Pinpoint the cell where the given text exists, returning its [X, Y] midpoint coordinate. 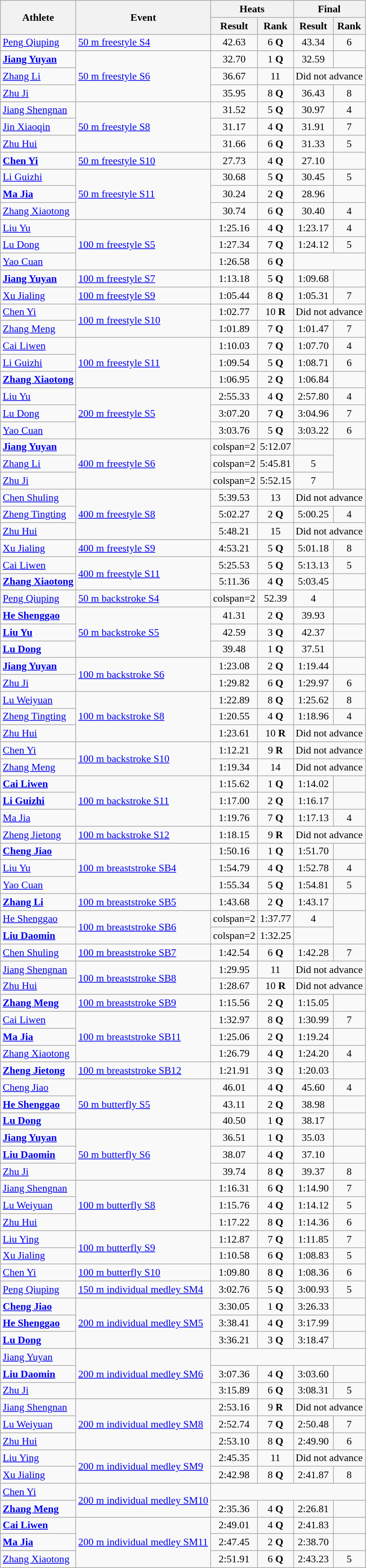
100 m butterfly S9 [143, 1248]
1:54.79 [234, 868]
1:05.44 [234, 296]
1:26.79 [234, 1054]
1:30.99 [313, 1020]
5:03.45 [313, 582]
1:22.89 [234, 700]
5:02.27 [234, 515]
43.11 [234, 1104]
14 [276, 767]
100 m backstroke S6 [143, 675]
1:24.12 [313, 245]
2:49.90 [313, 1441]
400 m freestyle S11 [143, 573]
50 m freestyle S6 [143, 77]
Jin Xiaoqin [38, 127]
42.63 [234, 43]
35.95 [234, 93]
5:25.53 [234, 565]
1:10.58 [234, 1256]
32.59 [313, 60]
400 m freestyle S9 [143, 548]
2:41.87 [313, 1475]
36.67 [234, 77]
1:09.80 [234, 1273]
3:04.96 [313, 413]
100 m freestyle S10 [143, 321]
1:25.16 [234, 228]
27.10 [313, 161]
1:29.95 [234, 970]
Athlete [38, 17]
200 m freestyle S5 [143, 413]
2:49.01 [234, 1525]
100 m backstroke S8 [143, 717]
1:08.36 [313, 1273]
31.91 [313, 127]
2:41.83 [313, 1525]
1:24.20 [313, 1054]
1:14.90 [313, 1189]
1:13.18 [234, 279]
1:18.15 [234, 835]
3:26.33 [313, 1306]
39.37 [313, 1172]
5:48.21 [234, 532]
100 m backstroke S10 [143, 759]
200 m individual medley SM11 [143, 1542]
100 m freestyle S11 [143, 363]
1:43.68 [234, 902]
1:20.03 [313, 1071]
1:06.84 [313, 380]
5:45.81 [276, 464]
2:52.74 [234, 1425]
1:20.55 [234, 717]
42.59 [234, 632]
42.37 [313, 632]
3:36.21 [234, 1340]
41.31 [234, 616]
40.50 [234, 1121]
1:09.54 [234, 363]
200 m individual medley SM9 [143, 1466]
1:19.76 [234, 818]
1:37.77 [276, 919]
2:53.16 [234, 1408]
100 m breaststroke SB4 [143, 868]
1:06.95 [234, 380]
1:29.97 [313, 683]
30.68 [234, 177]
1:17.22 [234, 1222]
1:32.25 [276, 936]
2:35.36 [234, 1509]
1:09.68 [313, 279]
37.51 [313, 649]
50 m butterfly S5 [143, 1104]
1:27.34 [234, 245]
100 m breaststroke SB9 [143, 1003]
1:32.97 [234, 1020]
5:52.15 [276, 481]
30.45 [313, 177]
1:25.06 [234, 1037]
15 [276, 532]
5:39.53 [234, 498]
39.48 [234, 649]
200 m individual medley SM5 [143, 1323]
1:14.12 [313, 1206]
100 m freestyle S7 [143, 279]
3:18.47 [313, 1340]
1:18.96 [313, 717]
Final [330, 9]
36.43 [313, 93]
1:19.34 [234, 767]
27.73 [234, 161]
1:16.17 [313, 801]
2:55.33 [234, 397]
1:52.78 [313, 868]
28.96 [313, 194]
3:08.31 [313, 1391]
1:50.16 [234, 851]
45.60 [313, 1087]
36.51 [234, 1138]
1:12.21 [234, 751]
100 m breaststroke SB12 [143, 1071]
31.52 [234, 110]
2:43.23 [313, 1559]
100 m breaststroke SB6 [143, 927]
3:30.05 [234, 1306]
39.74 [234, 1172]
100 m freestyle S9 [143, 296]
4:53.21 [234, 548]
1:07.70 [313, 346]
30.74 [234, 211]
50 m freestyle S8 [143, 127]
1:19.24 [313, 1037]
1:02.77 [234, 312]
50 m freestyle S10 [143, 161]
Event [143, 17]
100 m freestyle S5 [143, 245]
100 m butterfly S10 [143, 1273]
200 m individual medley SM8 [143, 1425]
1:15.56 [234, 1003]
3:17.99 [313, 1323]
1:17.00 [234, 801]
3:38.41 [234, 1323]
3:03.22 [313, 430]
1:23.61 [234, 734]
31.33 [313, 144]
400 m freestyle S8 [143, 515]
2:47.45 [234, 1542]
1:14.36 [313, 1222]
30.24 [234, 194]
50 m butterfly S6 [143, 1155]
1:23.08 [234, 666]
50 m freestyle S11 [143, 194]
1:14.02 [313, 784]
31.66 [234, 144]
1:29.82 [234, 683]
1:17.13 [313, 818]
100 m breaststroke SB11 [143, 1037]
1:15.62 [234, 784]
2:42.98 [234, 1475]
100 m breaststroke SB7 [143, 953]
1:42.54 [234, 953]
100 m butterfly S8 [143, 1205]
2:45.35 [234, 1458]
1:28.67 [234, 986]
52.39 [276, 599]
1:08.71 [313, 363]
1:12.87 [234, 1239]
31.17 [234, 127]
35.03 [313, 1138]
3:03.60 [313, 1374]
1:42.28 [313, 953]
46.01 [234, 1087]
200 m individual medley SM10 [143, 1500]
3:03.76 [234, 430]
39.93 [313, 616]
5:13.13 [313, 565]
1:19.44 [313, 666]
30.40 [313, 211]
38.17 [313, 1121]
100 m breaststroke SB8 [143, 978]
2:53.10 [234, 1441]
1:01.89 [234, 329]
1:01.47 [313, 329]
5:00.25 [313, 515]
5:01.18 [313, 548]
30.97 [313, 110]
1:51.70 [313, 851]
3:02.76 [234, 1290]
5:11.36 [234, 582]
43.34 [313, 43]
2:50.48 [313, 1425]
1:55.34 [234, 885]
3:07.20 [234, 413]
100 m backstroke S12 [143, 835]
1:15.76 [234, 1206]
3:00.93 [313, 1290]
1:23.17 [313, 228]
1:10.03 [234, 346]
5:12.07 [276, 447]
1:08.83 [313, 1256]
1:25.62 [313, 700]
50 m freestyle S4 [143, 43]
3:07.36 [234, 1374]
400 m freestyle S6 [143, 464]
1:15.05 [313, 1003]
37.10 [313, 1155]
1:54.81 [313, 885]
1:11.85 [313, 1239]
100 m backstroke S11 [143, 801]
13 [276, 498]
1:21.91 [234, 1071]
38.07 [234, 1155]
2:26.81 [313, 1509]
2:57.80 [313, 397]
38.98 [313, 1104]
1:26.58 [234, 262]
Heats [252, 9]
32.70 [234, 60]
200 m individual medley SM6 [143, 1374]
50 m backstroke S5 [143, 633]
50 m backstroke S4 [143, 599]
3:15.89 [234, 1391]
100 m breaststroke SB5 [143, 902]
2:51.91 [234, 1559]
150 m individual medley SM4 [143, 1290]
1:05.31 [313, 296]
1:43.17 [313, 902]
2:38.70 [313, 1542]
1:16.31 [234, 1189]
